Detect which cell encompasses the target text, then output its [X, Y] center coordinate. 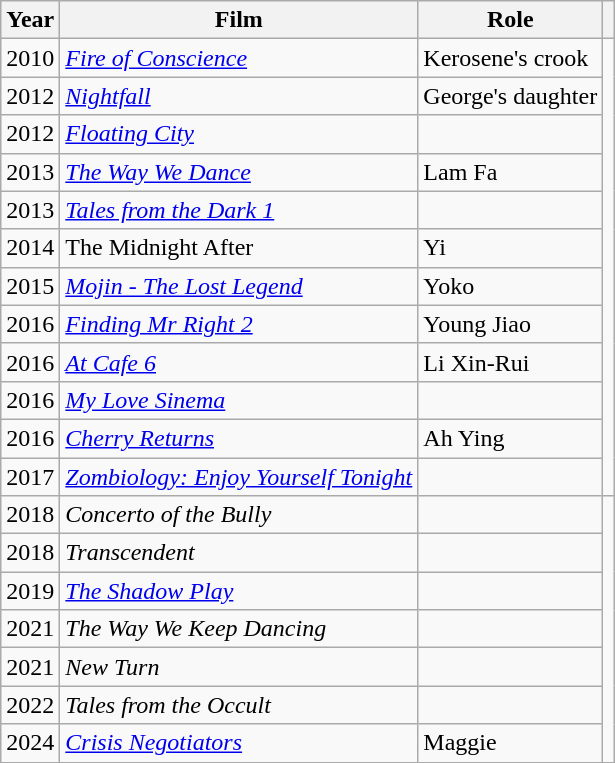
New Turn [239, 667]
Lam Fa [510, 172]
Finding Mr Right 2 [239, 324]
The Shadow Play [239, 591]
Nightfall [239, 96]
Fire of Conscience [239, 58]
The Way We Keep Dancing [239, 629]
2024 [30, 743]
Role [510, 20]
Yi [510, 248]
2022 [30, 705]
Yoko [510, 286]
2017 [30, 477]
2014 [30, 248]
2019 [30, 591]
Transcendent [239, 553]
Li Xin-Rui [510, 362]
Concerto of the Bully [239, 515]
Floating City [239, 134]
Ah Ying [510, 438]
George's daughter [510, 96]
Kerosene's crook [510, 58]
Zombiology: Enjoy Yourself Tonight [239, 477]
At Cafe 6 [239, 362]
Cherry Returns [239, 438]
Crisis Negotiators [239, 743]
Young Jiao [510, 324]
Maggie [510, 743]
2010 [30, 58]
Film [239, 20]
Tales from the Occult [239, 705]
Mojin - The Lost Legend [239, 286]
Year [30, 20]
2015 [30, 286]
The Midnight After [239, 248]
Tales from the Dark 1 [239, 210]
My Love Sinema [239, 400]
The Way We Dance [239, 172]
